Detect which cell encompasses the target text, then output its (X, Y) center coordinate. 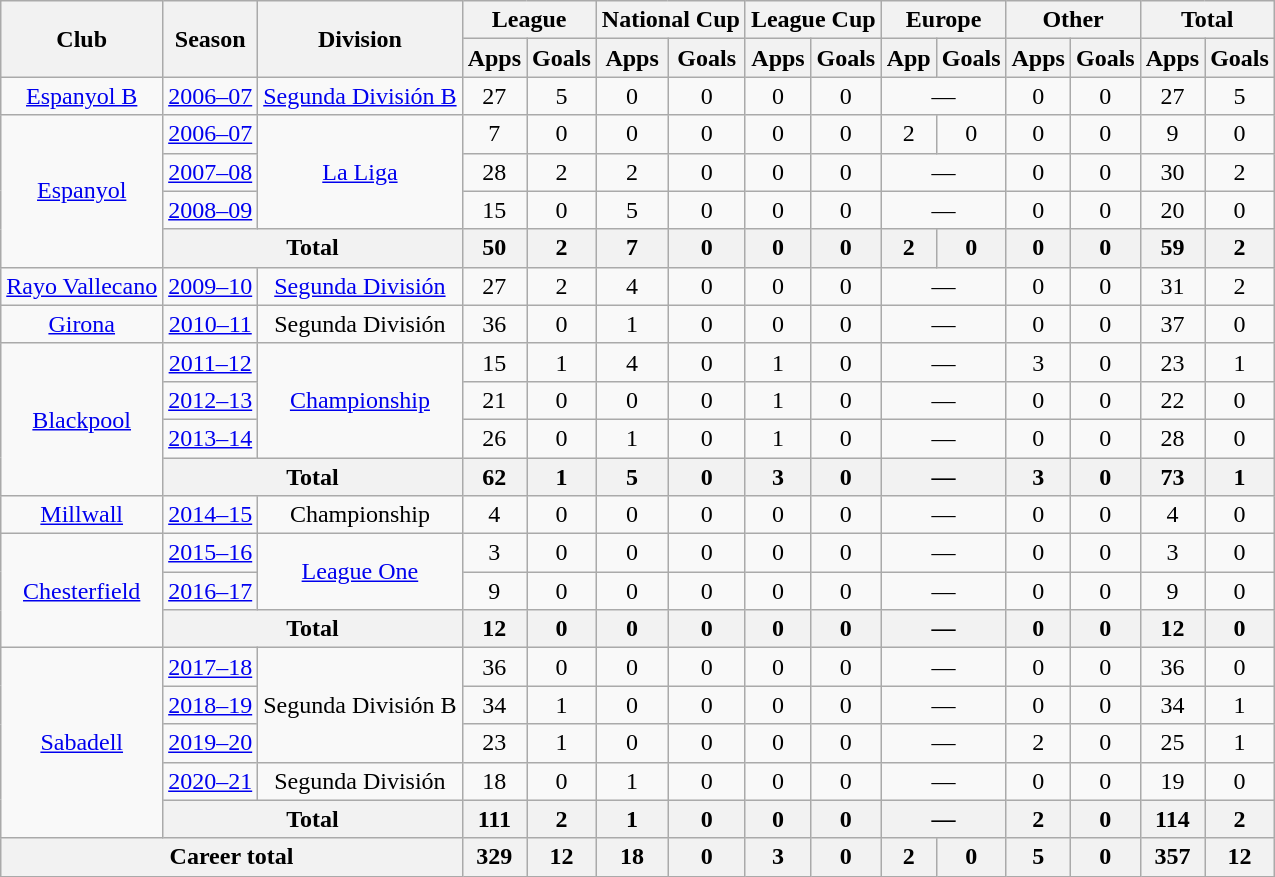
73 (1172, 477)
League One (360, 572)
League Cup (813, 20)
Millwall (82, 515)
111 (494, 819)
Espanyol B (82, 96)
Rayo Vallecano (82, 286)
National Cup (670, 20)
Division (360, 39)
26 (494, 438)
2013–14 (210, 438)
25 (1172, 743)
37 (1172, 324)
2008–09 (210, 210)
2014–15 (210, 515)
2020–21 (210, 781)
Europe (944, 20)
2016–17 (210, 591)
La Liga (360, 172)
357 (1172, 857)
Season (210, 39)
2017–18 (210, 667)
22 (1172, 400)
Club (82, 39)
App (908, 58)
Espanyol (82, 191)
Blackpool (82, 419)
Other (1073, 20)
Chesterfield (82, 591)
2009–10 (210, 286)
19 (1172, 781)
Girona (82, 324)
Sabadell (82, 743)
2011–12 (210, 362)
50 (494, 248)
59 (1172, 248)
329 (494, 857)
2018–19 (210, 705)
2019–20 (210, 743)
League (529, 20)
114 (1172, 819)
2012–13 (210, 400)
31 (1172, 286)
62 (494, 477)
2007–08 (210, 172)
2010–11 (210, 324)
20 (1172, 210)
Career total (232, 857)
30 (1172, 172)
21 (494, 400)
2015–16 (210, 553)
